Output the (X, Y) coordinate of the center of the cell containing the given text.  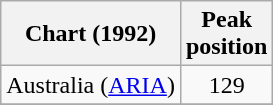
129 (226, 85)
Peakposition (226, 34)
Chart (1992) (91, 34)
Australia (ARIA) (91, 85)
